Return the (X, Y) coordinate for the center point of the cell that contains the specified text.  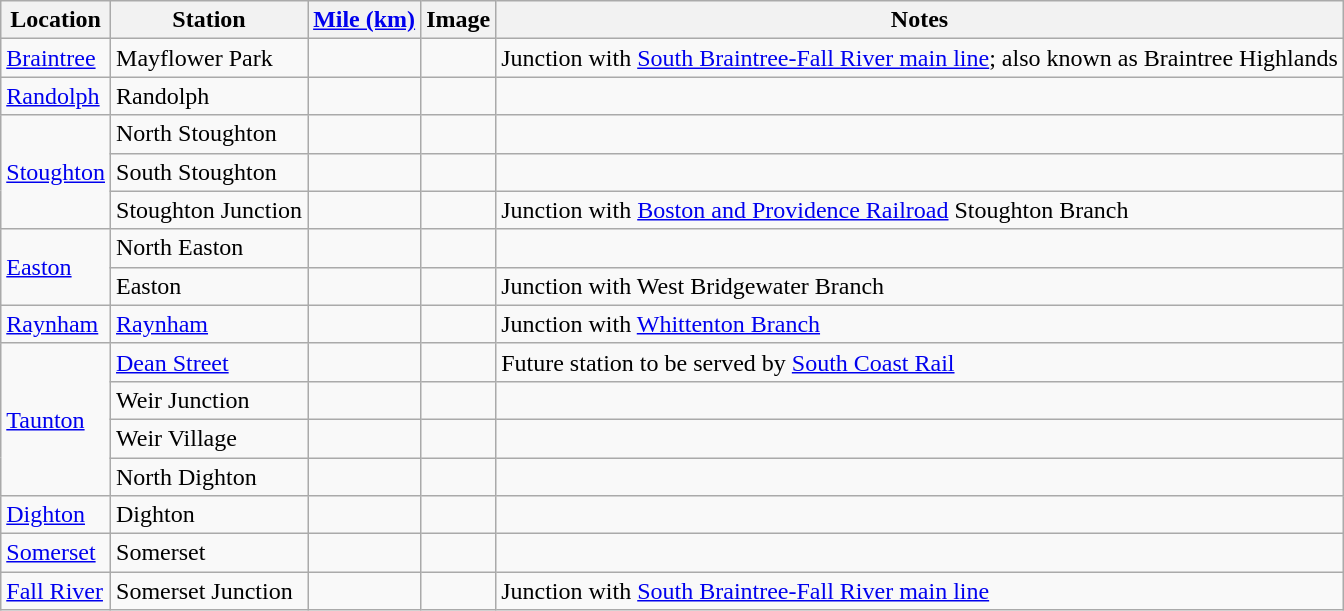
Mayflower Park (210, 58)
North Stoughton (210, 134)
North Easton (210, 248)
Junction with South Braintree-Fall River main line; also known as Braintree Highlands (920, 58)
Location (56, 20)
Somerset Junction (210, 591)
Weir Village (210, 438)
Junction with West Bridgewater Branch (920, 286)
Fall River (56, 591)
Stoughton (56, 172)
South Stoughton (210, 172)
Stoughton Junction (210, 210)
North Dighton (210, 477)
Mile (km) (364, 20)
Taunton (56, 419)
Notes (920, 20)
Image (458, 20)
Junction with Boston and Providence Railroad Stoughton Branch (920, 210)
Junction with South Braintree-Fall River main line (920, 591)
Junction with Whittenton Branch (920, 324)
Weir Junction (210, 400)
Future station to be served by South Coast Rail (920, 362)
Dean Street (210, 362)
Station (210, 20)
Braintree (56, 58)
